Identify which cell holds the provided text, then report its [x, y] central coordinate. 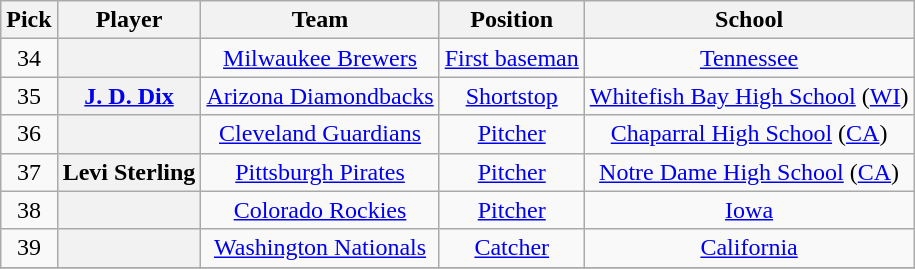
Notre Dame High School (CA) [749, 172]
Iowa [749, 210]
First baseman [512, 58]
Team [320, 20]
Whitefish Bay High School (WI) [749, 96]
Catcher [512, 248]
Colorado Rockies [320, 210]
Arizona Diamondbacks [320, 96]
36 [29, 134]
35 [29, 96]
34 [29, 58]
Shortstop [512, 96]
School [749, 20]
Washington Nationals [320, 248]
J. D. Dix [129, 96]
Milwaukee Brewers [320, 58]
Pick [29, 20]
Tennessee [749, 58]
Cleveland Guardians [320, 134]
39 [29, 248]
37 [29, 172]
Chaparral High School (CA) [749, 134]
Levi Sterling [129, 172]
38 [29, 210]
Pittsburgh Pirates [320, 172]
California [749, 248]
Position [512, 20]
Player [129, 20]
